Detect which cell encompasses the target text, then output its (x, y) center coordinate. 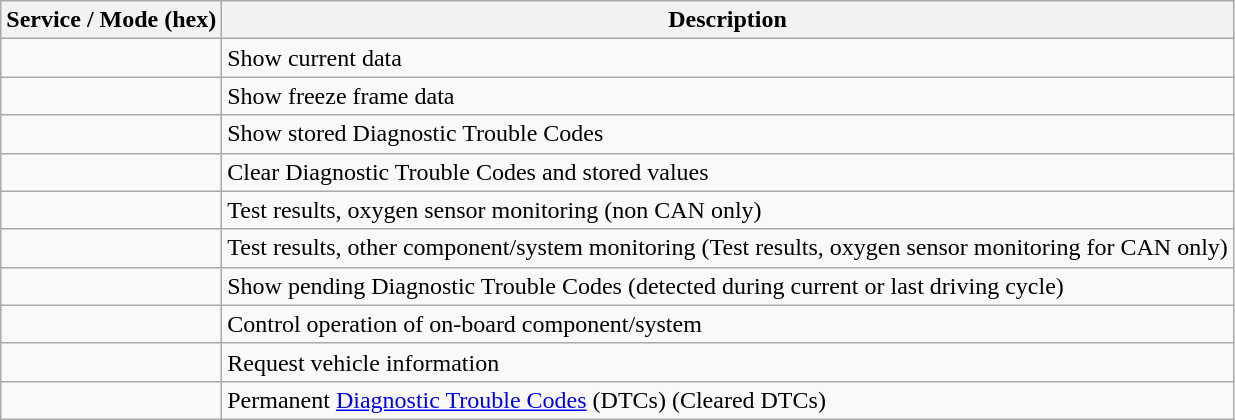
Show stored Diagnostic Trouble Codes (728, 134)
Show current data (728, 58)
Service / Mode (hex) (112, 20)
Show pending Diagnostic Trouble Codes (detected during current or last driving cycle) (728, 286)
Clear Diagnostic Trouble Codes and stored values (728, 172)
Test results, other component/system monitoring (Test results, oxygen sensor monitoring for CAN only) (728, 248)
Permanent Diagnostic Trouble Codes (DTCs) (Cleared DTCs) (728, 400)
Test results, oxygen sensor monitoring (non CAN only) (728, 210)
Control operation of on-board component/system (728, 324)
Request vehicle information (728, 362)
Show freeze frame data (728, 96)
Description (728, 20)
